Return (X, Y) of the center of cell containing provided text 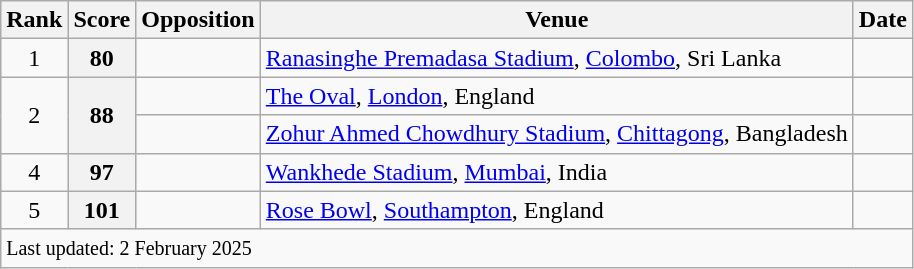
4 (34, 172)
Zohur Ahmed Chowdhury Stadium, Chittagong, Bangladesh (556, 134)
97 (102, 172)
Rank (34, 20)
88 (102, 115)
Venue (556, 20)
Score (102, 20)
Date (882, 20)
Last updated: 2 February 2025 (457, 248)
Rose Bowl, Southampton, England (556, 210)
Ranasinghe Premadasa Stadium, Colombo, Sri Lanka (556, 58)
80 (102, 58)
2 (34, 115)
Wankhede Stadium, Mumbai, India (556, 172)
101 (102, 210)
The Oval, London, England (556, 96)
1 (34, 58)
Opposition (198, 20)
5 (34, 210)
